From the cell containing the given text, extract its center point as (X, Y) coordinate. 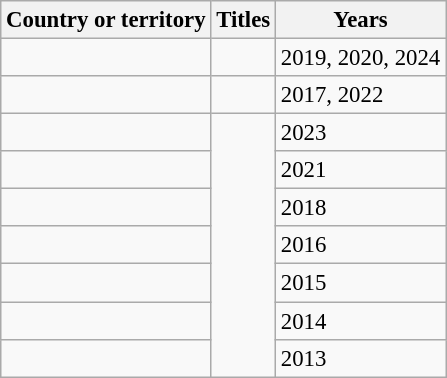
2014 (360, 321)
Years (360, 20)
2017, 2022 (360, 95)
2019, 2020, 2024 (360, 58)
2018 (360, 208)
Country or territory (106, 20)
2023 (360, 133)
2016 (360, 245)
2015 (360, 283)
Titles (244, 20)
2013 (360, 358)
2021 (360, 170)
